Determine the [x, y] coordinate at the center of the cell enclosing the given text.  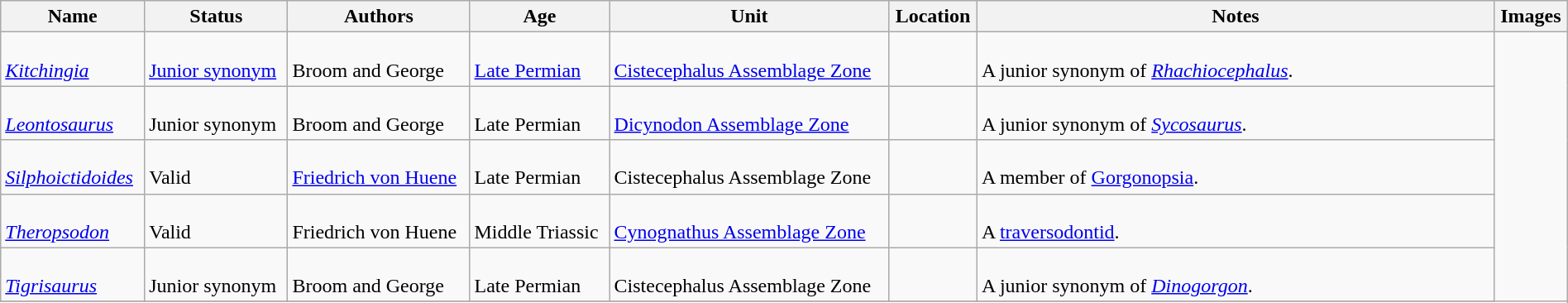
Authors [379, 17]
Silphoictidoides [73, 167]
Tigrisaurus [73, 275]
A traversodontid. [1236, 220]
Dicynodon Assemblage Zone [749, 113]
Unit [749, 17]
Leontosaurus [73, 113]
Kitchingia [73, 60]
Location [933, 17]
Age [539, 17]
Status [217, 17]
Theropsodon [73, 220]
Images [1532, 17]
A junior synonym of Rhachiocephalus. [1236, 60]
A member of Gorgonopsia. [1236, 167]
Notes [1236, 17]
A junior synonym of Sycosaurus. [1236, 113]
A junior synonym of Dinogorgon. [1236, 275]
Middle Triassic [539, 220]
Name [73, 17]
Cynognathus Assemblage Zone [749, 220]
